Identify which cell holds the provided text, then report its (x, y) central coordinate. 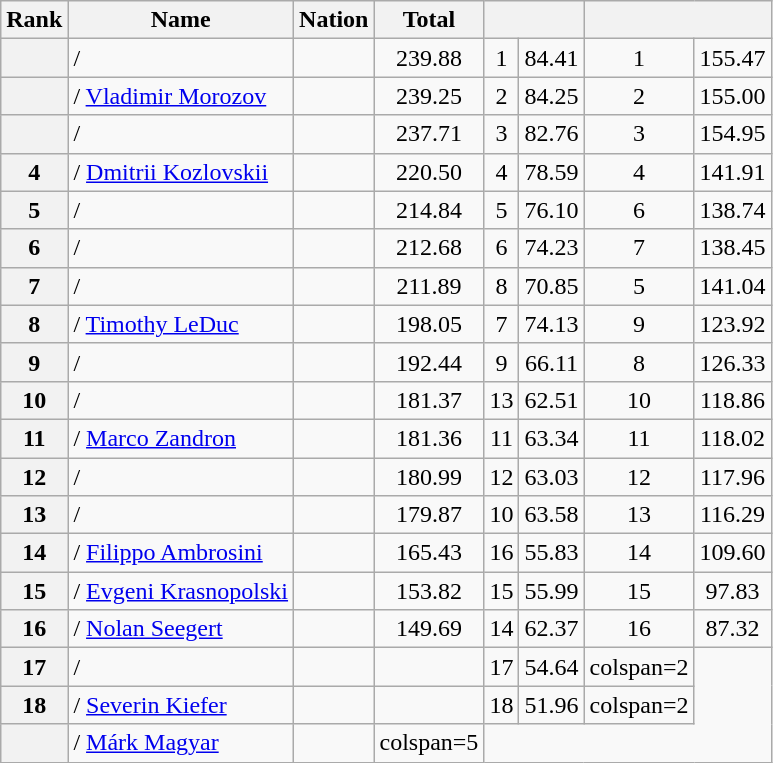
54.64 (552, 667)
/ Severin Kiefer (181, 705)
126.33 (732, 362)
74.13 (552, 324)
78.59 (552, 172)
/ Filippo Ambrosini (181, 553)
63.03 (552, 477)
118.86 (732, 400)
63.58 (552, 515)
82.76 (552, 134)
84.25 (552, 96)
141.04 (732, 286)
70.85 (552, 286)
154.95 (732, 134)
192.44 (429, 362)
212.68 (429, 248)
Nation (334, 20)
117.96 (732, 477)
214.84 (429, 210)
/ Timothy LeDuc (181, 324)
239.25 (429, 96)
63.34 (552, 438)
118.02 (732, 438)
198.05 (429, 324)
/ Evgeni Krasnopolski (181, 591)
153.82 (429, 591)
87.32 (732, 629)
Total (429, 20)
55.83 (552, 553)
116.29 (732, 515)
84.41 (552, 58)
180.99 (429, 477)
149.69 (429, 629)
179.87 (429, 515)
66.11 (552, 362)
76.10 (552, 210)
220.50 (429, 172)
/ Dmitrii Kozlovskii (181, 172)
155.47 (732, 58)
/ Nolan Seegert (181, 629)
colspan=5 (429, 743)
74.23 (552, 248)
181.36 (429, 438)
51.96 (552, 705)
Name (181, 20)
109.60 (732, 553)
237.71 (429, 134)
138.45 (732, 248)
141.91 (732, 172)
123.92 (732, 324)
211.89 (429, 286)
55.99 (552, 591)
Rank (34, 20)
165.43 (429, 553)
97.83 (732, 591)
/ Márk Magyar (181, 743)
62.37 (552, 629)
138.74 (732, 210)
239.88 (429, 58)
/ Vladimir Morozov (181, 96)
155.00 (732, 96)
/ Marco Zandron (181, 438)
62.51 (552, 400)
181.37 (429, 400)
